Capture the cell that displays the provided text and extract its [X, Y] central coordinate. 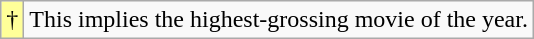
This implies the highest-grossing movie of the year. [279, 20]
† [12, 20]
